For the text-containing cell, return its midpoint in [X, Y] coordinate format. 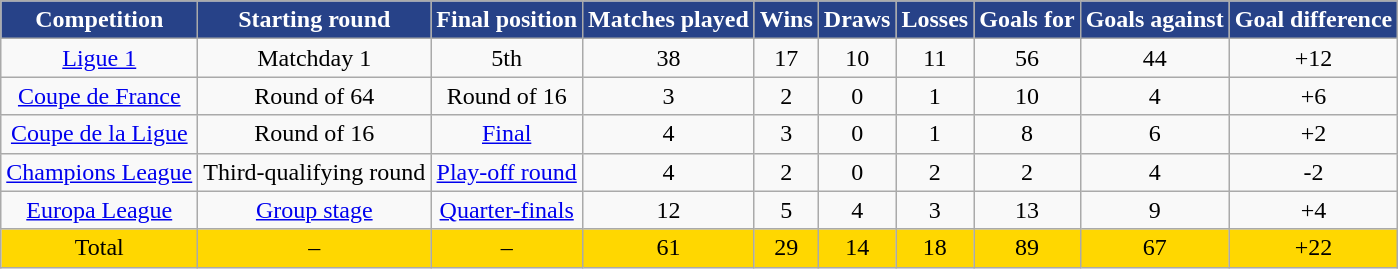
17 [786, 58]
+4 [1314, 210]
+2 [1314, 134]
89 [1027, 248]
56 [1027, 58]
Coupe de France [100, 96]
6 [1154, 134]
13 [1027, 210]
Losses [935, 20]
Starting round [314, 20]
Third-qualifying round [314, 172]
Total [100, 248]
Europa League [100, 210]
Play-off round [507, 172]
Goal difference [1314, 20]
Round of 64 [314, 96]
5 [786, 210]
Final [507, 134]
29 [786, 248]
+6 [1314, 96]
11 [935, 58]
44 [1154, 58]
Matchday 1 [314, 58]
Goals against [1154, 20]
5th [507, 58]
Quarter-finals [507, 210]
67 [1154, 248]
14 [857, 248]
Champions League [100, 172]
12 [669, 210]
8 [1027, 134]
Goals for [1027, 20]
Ligue 1 [100, 58]
+12 [1314, 58]
Wins [786, 20]
+22 [1314, 248]
Final position [507, 20]
-2 [1314, 172]
Coupe de la Ligue [100, 134]
18 [935, 248]
38 [669, 58]
Draws [857, 20]
61 [669, 248]
Group stage [314, 210]
Competition [100, 20]
Matches played [669, 20]
9 [1154, 210]
